From the cell containing the given text, extract its center point as [X, Y] coordinate. 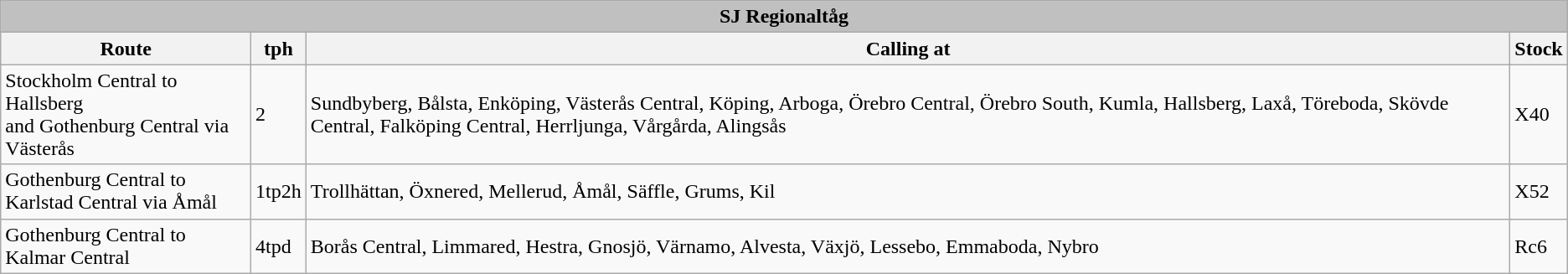
Gothenburg Central toKalmar Central [126, 246]
2 [279, 114]
Rc6 [1539, 246]
Gothenburg Central toKarlstad Central via Åmål [126, 191]
4tpd [279, 246]
X40 [1539, 114]
Stockholm Central to Hallsbergand Gothenburg Central via Västerås [126, 114]
X52 [1539, 191]
Calling at [908, 49]
Stock [1539, 49]
Borås Central, Limmared, Hestra, Gnosjö, Värnamo, Alvesta, Växjö, Lessebo, Emmaboda, Nybro [908, 246]
1tp2h [279, 191]
tph [279, 49]
SJ Regionaltåg [784, 17]
Trollhättan, Öxnered, Mellerud, Åmål, Säffle, Grums, Kil [908, 191]
Route [126, 49]
